Pinpoint the cell where the given text exists, returning its [x, y] midpoint coordinate. 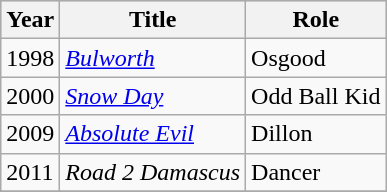
Title [153, 20]
Year [30, 20]
Bulworth [153, 58]
2009 [30, 134]
Dancer [316, 172]
Snow Day [153, 96]
1998 [30, 58]
2011 [30, 172]
Dillon [316, 134]
Absolute Evil [153, 134]
Osgood [316, 58]
Role [316, 20]
2000 [30, 96]
Road 2 Damascus [153, 172]
Odd Ball Kid [316, 96]
